Capture the cell that displays the provided text and extract its (x, y) central coordinate. 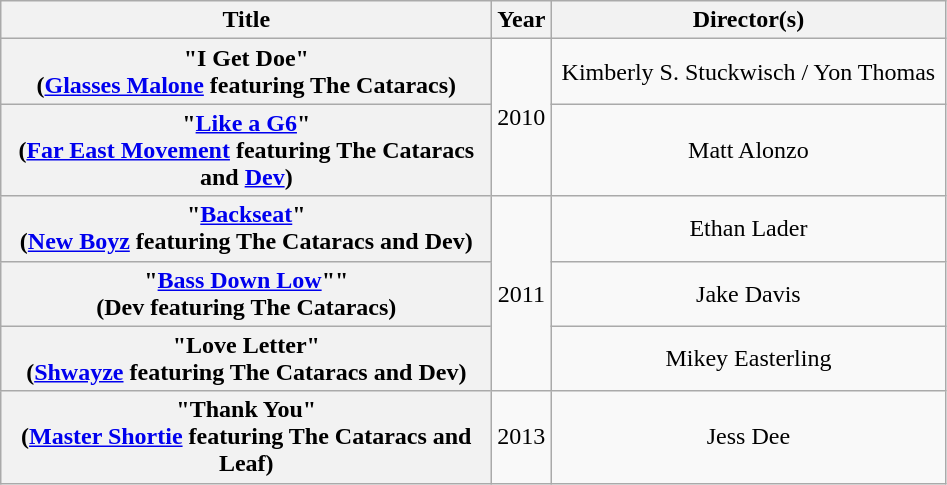
"Thank You"(Master Shortie featuring The Cataracs and Leaf) (246, 437)
Year (522, 20)
Title (246, 20)
"Love Letter"(Shwayze featuring The Cataracs and Dev) (246, 358)
"I Get Doe"(Glasses Malone featuring The Cataracs) (246, 72)
Ethan Lader (748, 228)
Mikey Easterling (748, 358)
Kimberly S. Stuckwisch / Yon Thomas (748, 72)
Matt Alonzo (748, 150)
Jess Dee (748, 437)
Director(s) (748, 20)
2011 (522, 294)
Jake Davis (748, 294)
"Like a G6"(Far East Movement featuring The Cataracs and Dev) (246, 150)
2010 (522, 118)
"Backseat"(New Boyz featuring The Cataracs and Dev) (246, 228)
"Bass Down Low""(Dev featuring The Cataracs) (246, 294)
2013 (522, 437)
